Search for the cell housing the specified text and yield its (X, Y) center coordinate. 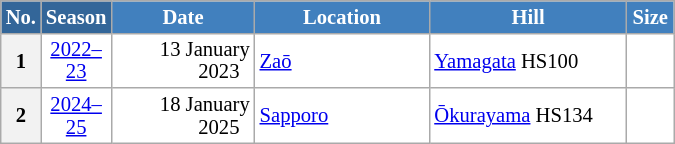
No. (21, 16)
1 (21, 60)
2 (21, 116)
Sapporo (342, 116)
Date (182, 16)
2024–25 (76, 116)
Zaō (342, 60)
13 January 2023 (182, 60)
Yamagata HS100 (528, 60)
2022–23 (76, 60)
Ōkurayama HS134 (528, 116)
Location (342, 16)
Size (650, 16)
18 January 2025 (182, 116)
Hill (528, 16)
Season (76, 16)
